For the text-containing cell, return its midpoint in [x, y] coordinate format. 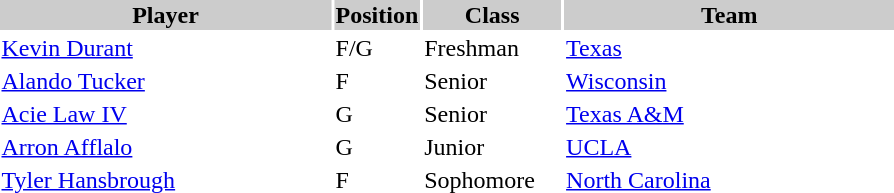
Texas [730, 48]
Team [730, 15]
F/G [377, 48]
Junior [492, 147]
Freshman [492, 48]
Player [166, 15]
Alando Tucker [166, 81]
Kevin Durant [166, 48]
Acie Law IV [166, 114]
UCLA [730, 147]
F [377, 81]
Class [492, 15]
Arron Afflalo [166, 147]
Wisconsin [730, 81]
Texas A&M [730, 114]
Position [377, 15]
